Find where the given text appears and provide that cell's center as [X, Y] coordinate. 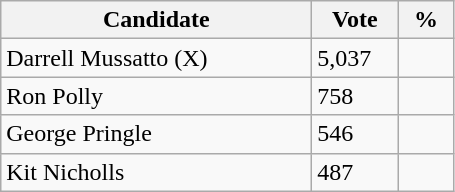
487 [355, 172]
% [426, 20]
546 [355, 134]
Vote [355, 20]
Ron Polly [156, 96]
5,037 [355, 58]
Candidate [156, 20]
Kit Nicholls [156, 172]
George Pringle [156, 134]
758 [355, 96]
Darrell Mussatto (X) [156, 58]
